Identify which cell holds the provided text, then report its [x, y] central coordinate. 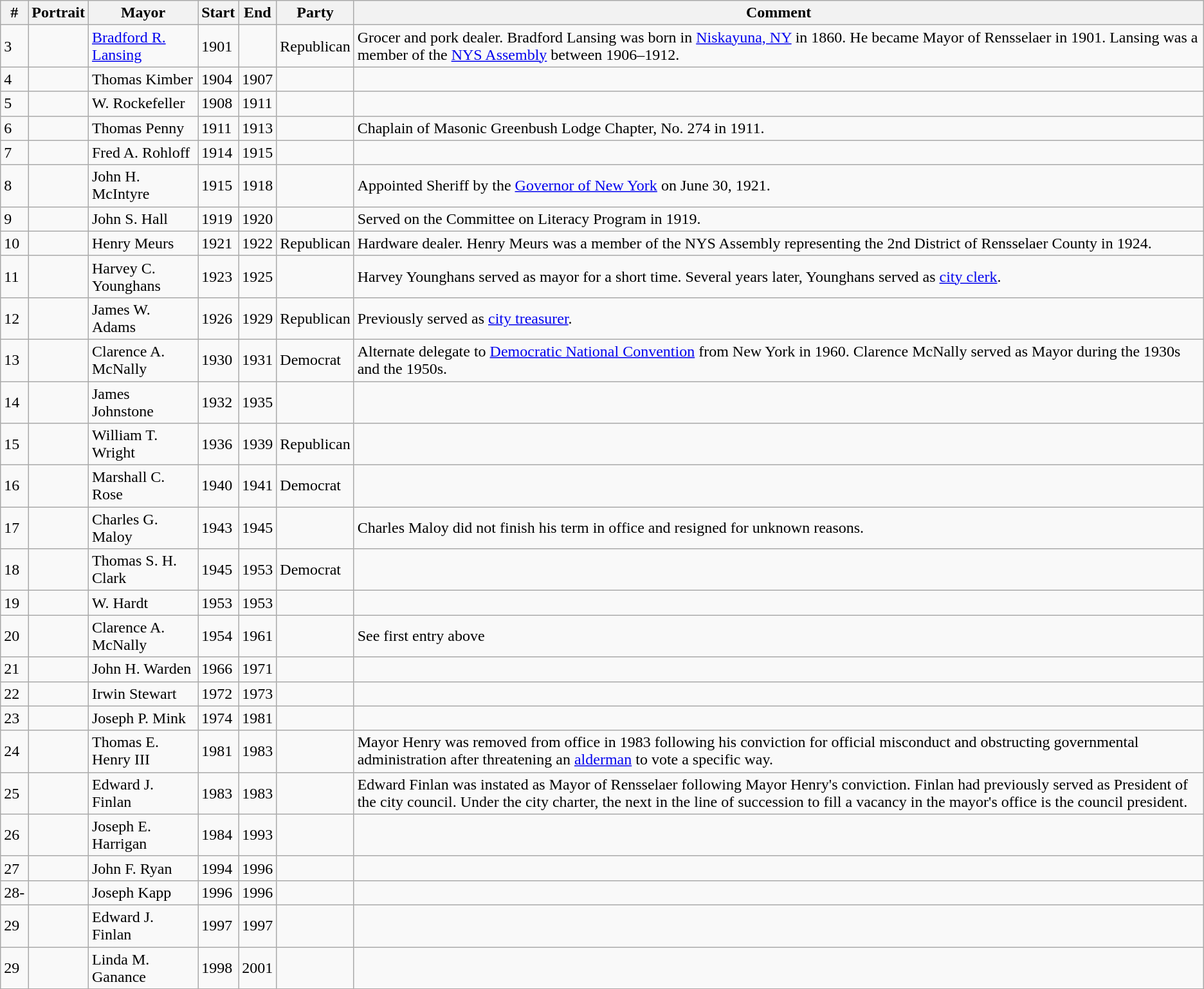
Mayor [143, 13]
25 [14, 793]
Party [315, 13]
Harvey Younghans served as mayor for a short time. Several years later, Younghans served as city clerk. [778, 277]
Joseph Kapp [143, 892]
13 [14, 360]
1936 [219, 444]
1998 [219, 968]
W. Rockefeller [143, 104]
1920 [257, 219]
1954 [219, 636]
1919 [219, 219]
8 [14, 185]
Joseph E. Harrigan [143, 835]
1984 [219, 835]
# [14, 13]
1939 [257, 444]
1941 [257, 486]
Irwin Stewart [143, 694]
Thomas Penny [143, 128]
21 [14, 669]
Charles Maloy did not finish his term in office and resigned for unknown reasons. [778, 528]
24 [14, 752]
1972 [219, 694]
1923 [219, 277]
John H. Warden [143, 669]
Bradford R. Lansing [143, 46]
Charles G. Maloy [143, 528]
Fred A. Rohloff [143, 153]
Harvey C. Younghans [143, 277]
Thomas Kimber [143, 79]
23 [14, 718]
1904 [219, 79]
26 [14, 835]
1925 [257, 277]
1966 [219, 669]
Portrait [59, 13]
20 [14, 636]
1973 [257, 694]
15 [14, 444]
1930 [219, 360]
End [257, 13]
1918 [257, 185]
1929 [257, 318]
17 [14, 528]
Thomas E. Henry III [143, 752]
Appointed Sheriff by the Governor of New York on June 30, 1921. [778, 185]
Alternate delegate to Democratic National Convention from New York in 1960. Clarence McNally served as Mayor during the 1930s and the 1950s. [778, 360]
Chaplain of Masonic Greenbush Lodge Chapter, No. 274 in 1911. [778, 128]
1926 [219, 318]
1921 [219, 243]
14 [14, 402]
Previously served as city treasurer. [778, 318]
1913 [257, 128]
4 [14, 79]
John S. Hall [143, 219]
Hardware dealer. Henry Meurs was a member of the NYS Assembly representing the 2nd District of Rensselaer County in 1924. [778, 243]
1922 [257, 243]
Thomas S. H. Clark [143, 570]
Comment [778, 13]
12 [14, 318]
1935 [257, 402]
6 [14, 128]
2001 [257, 968]
16 [14, 486]
1971 [257, 669]
1907 [257, 79]
See first entry above [778, 636]
1932 [219, 402]
1961 [257, 636]
1940 [219, 486]
Marshall C. Rose [143, 486]
7 [14, 153]
1901 [219, 46]
Joseph P. Mink [143, 718]
5 [14, 104]
William T. Wright [143, 444]
1914 [219, 153]
1993 [257, 835]
18 [14, 570]
Start [219, 13]
1908 [219, 104]
Served on the Committee on Literacy Program in 1919. [778, 219]
1974 [219, 718]
9 [14, 219]
Linda M. Ganance [143, 968]
3 [14, 46]
John F. Ryan [143, 868]
19 [14, 603]
Henry Meurs [143, 243]
22 [14, 694]
10 [14, 243]
James Johnstone [143, 402]
John H. McIntyre [143, 185]
11 [14, 277]
27 [14, 868]
James W. Adams [143, 318]
28- [14, 892]
1994 [219, 868]
W. Hardt [143, 603]
1943 [219, 528]
1931 [257, 360]
